Search for the cell housing the specified text and yield its (X, Y) center coordinate. 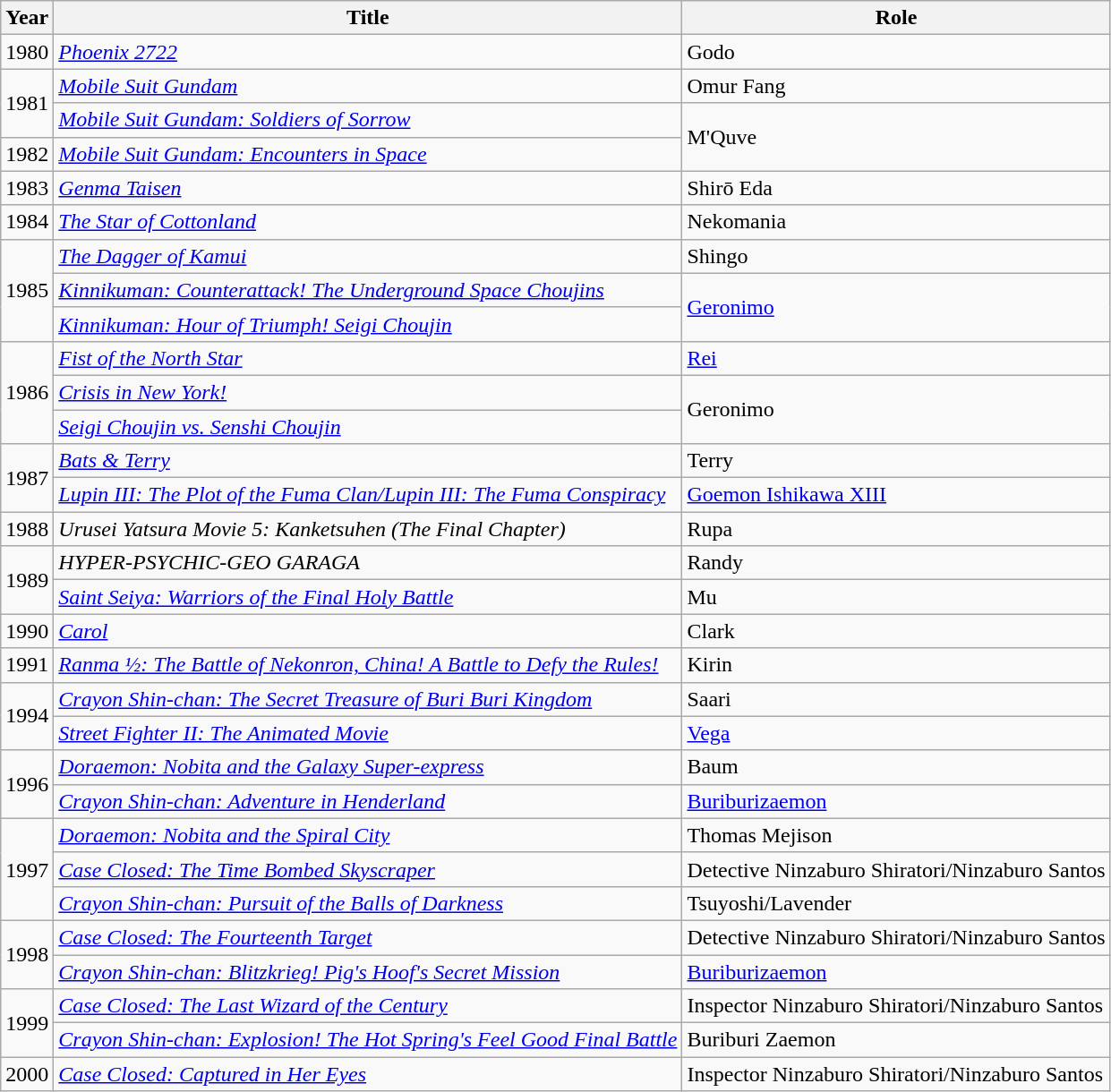
Street Fighter II: The Animated Movie (368, 733)
Bats & Terry (368, 461)
1998 (27, 954)
1991 (27, 665)
Rupa (896, 529)
Randy (896, 563)
1983 (27, 188)
Shingo (896, 256)
1997 (27, 869)
1984 (27, 222)
Mobile Suit Gundam (368, 86)
Ranma ½: The Battle of Nekonron, China! A Battle to Defy the Rules! (368, 665)
Doraemon: Nobita and the Galaxy Super-express (368, 767)
Goemon Ishikawa XIII (896, 495)
Shirō Eda (896, 188)
Crisis in New York! (368, 392)
Clark (896, 631)
M'Quve (896, 137)
Tsuyoshi/Lavender (896, 903)
Mu (896, 597)
Mobile Suit Gundam: Encounters in Space (368, 154)
1982 (27, 154)
Seigi Choujin vs. Senshi Choujin (368, 427)
Crayon Shin-chan: Explosion! The Hot Spring's Feel Good Final Battle (368, 1040)
Saint Seiya: Warriors of the Final Holy Battle (368, 597)
Case Closed: The Time Bombed Skyscraper (368, 869)
Vega (896, 733)
1996 (27, 784)
Case Closed: Captured in Her Eyes (368, 1074)
Godo (896, 52)
Saari (896, 699)
HYPER-PSYCHIC-GEO GARAGA (368, 563)
Lupin III: The Plot of the Fuma Clan/Lupin III: The Fuma Conspiracy (368, 495)
Kirin (896, 665)
Case Closed: The Last Wizard of the Century (368, 1006)
Thomas Mejison (896, 835)
Crayon Shin-chan: Adventure in Henderland (368, 801)
Title (368, 18)
1981 (27, 103)
1987 (27, 478)
Rei (896, 358)
1980 (27, 52)
Terry (896, 461)
Crayon Shin-chan: Pursuit of the Balls of Darkness (368, 903)
Phoenix 2722 (368, 52)
2000 (27, 1074)
Crayon Shin-chan: Blitzkrieg! Pig's Hoof's Secret Mission (368, 971)
Crayon Shin-chan: The Secret Treasure of Buri Buri Kingdom (368, 699)
Year (27, 18)
Doraemon: Nobita and the Spiral City (368, 835)
Urusei Yatsura Movie 5: Kanketsuhen (The Final Chapter) (368, 529)
1994 (27, 716)
Nekomania (896, 222)
Genma Taisen (368, 188)
Buriburi Zaemon (896, 1040)
1989 (27, 580)
Carol (368, 631)
1988 (27, 529)
Mobile Suit Gundam: Soldiers of Sorrow (368, 120)
Fist of the North Star (368, 358)
Case Closed: The Fourteenth Target (368, 937)
1999 (27, 1023)
Role (896, 18)
The Star of Cottonland (368, 222)
1986 (27, 392)
1985 (27, 290)
The Dagger of Kamui (368, 256)
Kinnikuman: Hour of Triumph! Seigi Choujin (368, 324)
Kinnikuman: Counterattack! The Underground Space Choujins (368, 290)
1990 (27, 631)
Baum (896, 767)
Omur Fang (896, 86)
